Return the (x, y) coordinate for the center point of the cell that contains the specified text.  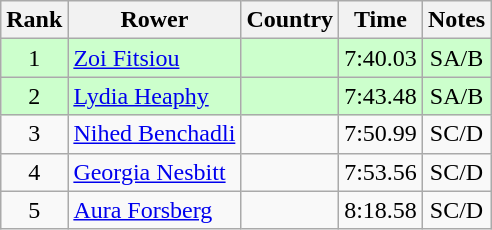
7:50.99 (381, 134)
Lydia Heaphy (154, 96)
Rank (34, 20)
Notes (456, 20)
7:53.56 (381, 172)
1 (34, 58)
Country (290, 20)
Rower (154, 20)
8:18.58 (381, 210)
Time (381, 20)
3 (34, 134)
5 (34, 210)
Georgia Nesbitt (154, 172)
Zoi Fitsiou (154, 58)
7:40.03 (381, 58)
2 (34, 96)
4 (34, 172)
Aura Forsberg (154, 210)
Nihed Benchadli (154, 134)
7:43.48 (381, 96)
